Find where the given text appears and provide that cell's center as (X, Y) coordinate. 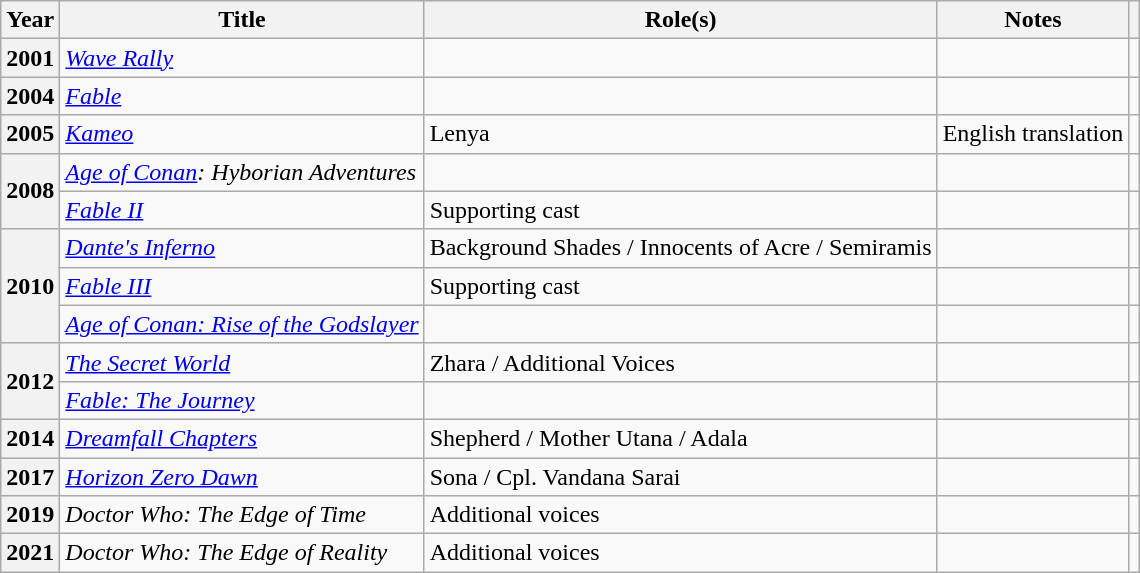
2017 (30, 477)
Fable (242, 96)
2012 (30, 381)
Sona / Cpl. Vandana Sarai (680, 477)
2021 (30, 553)
Fable: The Journey (242, 400)
Shepherd / Mother Utana / Adala (680, 438)
Age of Conan: Hyborian Adventures (242, 172)
Fable III (242, 286)
2005 (30, 134)
Dreamfall Chapters (242, 438)
Kameo (242, 134)
2008 (30, 191)
Fable II (242, 210)
Title (242, 20)
Doctor Who: The Edge of Reality (242, 553)
The Secret World (242, 362)
Background Shades / Innocents of Acre / Semiramis (680, 248)
2004 (30, 96)
Doctor Who: The Edge of Time (242, 515)
Year (30, 20)
2014 (30, 438)
2010 (30, 286)
Lenya (680, 134)
2019 (30, 515)
Wave Rally (242, 58)
Notes (1033, 20)
Zhara / Additional Voices (680, 362)
Dante's Inferno (242, 248)
2001 (30, 58)
Role(s) (680, 20)
English translation (1033, 134)
Age of Conan: Rise of the Godslayer (242, 324)
Horizon Zero Dawn (242, 477)
